Search for the cell housing the specified text and yield its [x, y] center coordinate. 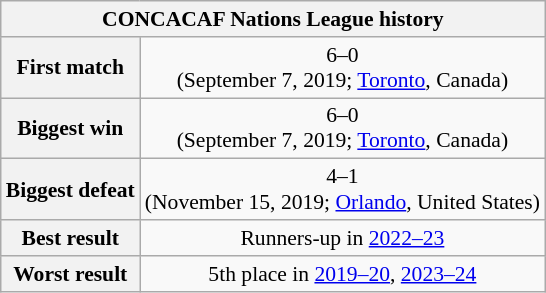
Worst result [70, 274]
Biggest win [70, 128]
Best result [70, 238]
5th place in 2019–20, 2023–24 [342, 274]
Biggest defeat [70, 190]
First match [70, 68]
Runners-up in 2022–23 [342, 238]
4–1 (November 15, 2019; Orlando, United States) [342, 190]
CONCACAF Nations League history [273, 19]
